Identify which cell holds the provided text, then report its (X, Y) central coordinate. 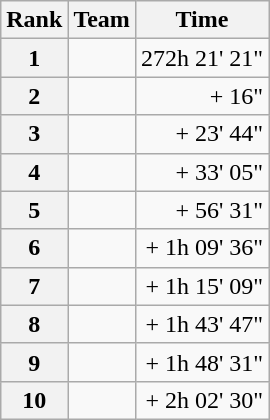
Team (102, 20)
10 (34, 400)
8 (34, 324)
+ 1h 48' 31" (202, 362)
2 (34, 96)
+ 23' 44" (202, 134)
+ 1h 15' 09" (202, 286)
1 (34, 58)
Time (202, 20)
+ 56' 31" (202, 210)
+ 1h 09' 36" (202, 248)
4 (34, 172)
5 (34, 210)
272h 21' 21" (202, 58)
+ 1h 43' 47" (202, 324)
3 (34, 134)
+ 33' 05" (202, 172)
6 (34, 248)
Rank (34, 20)
+ 2h 02' 30" (202, 400)
9 (34, 362)
+ 16" (202, 96)
7 (34, 286)
